Detect which cell encompasses the target text, then output its (x, y) center coordinate. 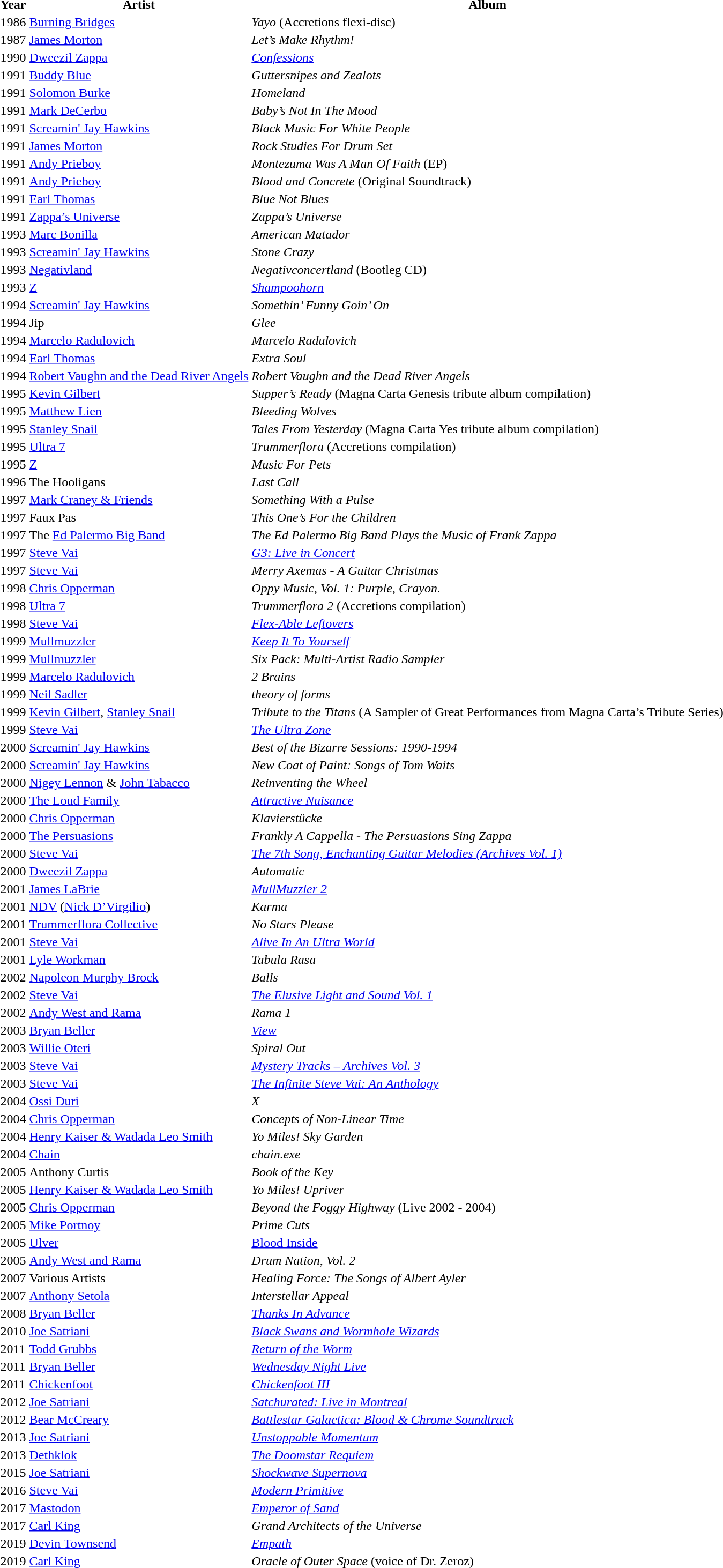
Solomon Burke (139, 93)
Anthony Setola (139, 1296)
Neil Sadler (139, 694)
Carl King (139, 1526)
Bear McCreary (139, 1420)
Mike Portnoy (139, 1225)
Dethklok (139, 1455)
Ulver (139, 1243)
NDV (Nick D’Virgilio) (139, 906)
Jip (139, 323)
Marc Bonilla (139, 234)
Various Artists (139, 1278)
Willie Oteri (139, 1048)
Mark DeCerbo (139, 110)
Zappa’s Universe (139, 217)
Anthony Curtis (139, 1172)
James LaBrie (139, 889)
Matthew Lien (139, 411)
Napoleon Murphy Brock (139, 977)
Negativland (139, 270)
Stanley Snail (139, 429)
The Loud Family (139, 800)
Kevin Gilbert, Stanley Snail (139, 712)
Robert Vaughn and the Dead River Angels (139, 376)
Chain (139, 1154)
Kevin Gilbert (139, 393)
Todd Grubbs (139, 1349)
Mastodon (139, 1508)
The Ed Palermo Big Band (139, 535)
The Hooligans (139, 482)
Devin Townsend (139, 1543)
Ossi Duri (139, 1101)
Faux Pas (139, 517)
Nigey Lennon & John Tabacco (139, 783)
Mark Craney & Friends (139, 500)
Buddy Blue (139, 75)
Burning Bridges (139, 22)
Lyle Workman (139, 960)
Trummerflora Collective (139, 924)
Chickenfoot (139, 1384)
The Persuasions (139, 836)
